Return [X, Y] of the center of cell containing provided text 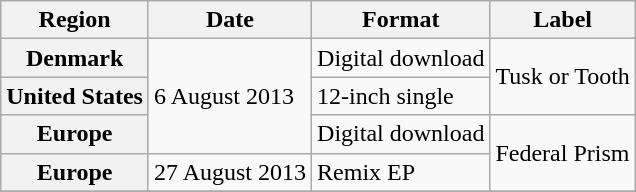
Format [401, 20]
Label [562, 20]
27 August 2013 [230, 172]
6 August 2013 [230, 96]
Region [75, 20]
Federal Prism [562, 153]
Denmark [75, 58]
Remix EP [401, 172]
Date [230, 20]
United States [75, 96]
12-inch single [401, 96]
Tusk or Tooth [562, 77]
